Return (X, Y) of the center of cell containing provided text 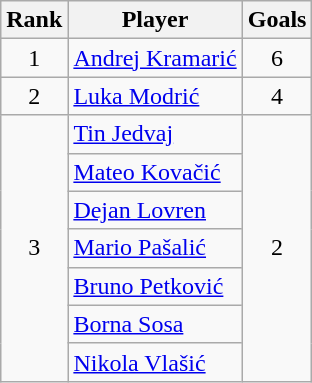
Luka Modrić (155, 96)
Andrej Kramarić (155, 58)
Mario Pašalić (155, 248)
Dejan Lovren (155, 210)
6 (277, 58)
Tin Jedvaj (155, 134)
Rank (34, 20)
4 (277, 96)
Goals (277, 20)
3 (34, 248)
Player (155, 20)
Mateo Kovačić (155, 172)
1 (34, 58)
Bruno Petković (155, 286)
Borna Sosa (155, 324)
Nikola Vlašić (155, 362)
